Output the [X, Y] coordinate of the center of the cell containing the given text.  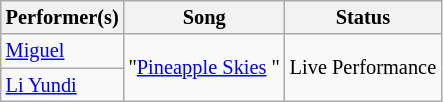
Song [204, 17]
Li Yundi [62, 85]
Miguel [62, 51]
Live Performance [363, 68]
Performer(s) [62, 17]
"Pineapple Skies " [204, 68]
Status [363, 17]
